Capture the cell that displays the provided text and extract its [x, y] central coordinate. 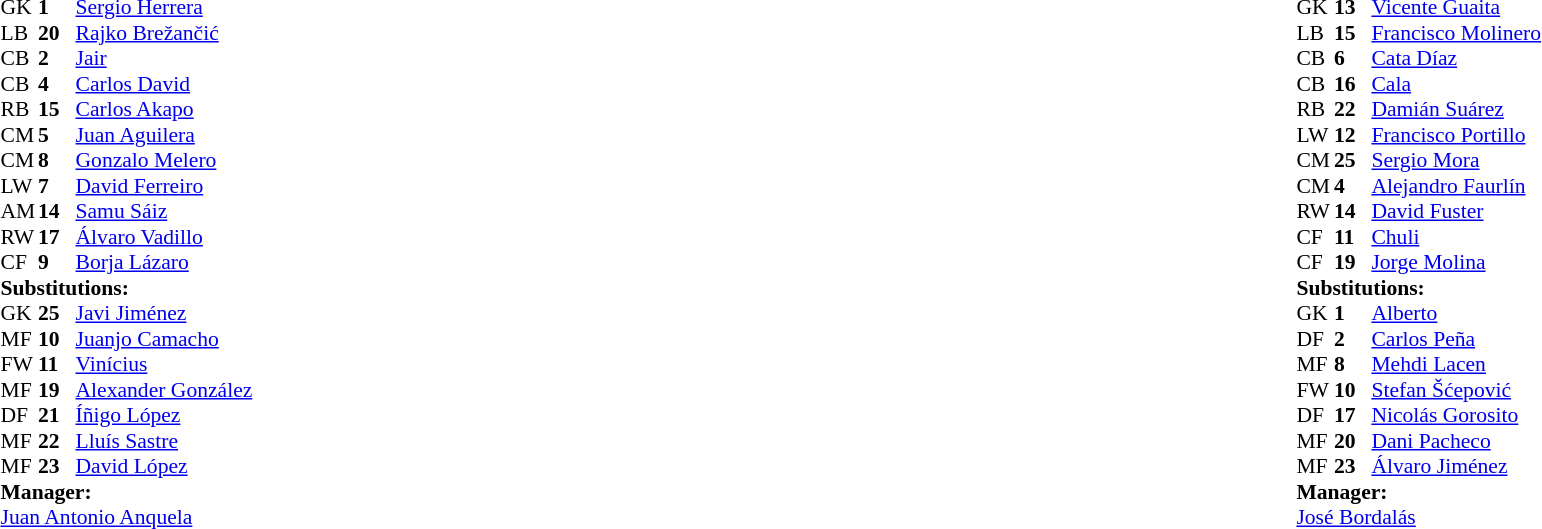
Sergio Mora [1456, 161]
Vinícius [164, 365]
12 [1353, 135]
Cala [1456, 84]
Jair [164, 59]
David Fuster [1456, 211]
Íñigo López [164, 415]
Dani Pacheco [1456, 441]
Alexander González [164, 390]
Borja Lázaro [164, 263]
Francisco Molinero [1456, 33]
6 [1353, 59]
Carlos David [164, 84]
AM [19, 211]
Jorge Molina [1456, 263]
Damián Suárez [1456, 109]
Juanjo Camacho [164, 339]
Cata Díaz [1456, 59]
Lluís Sastre [164, 441]
Gonzalo Melero [164, 161]
Alejandro Faurlín [1456, 186]
Nicolás Gorosito [1456, 415]
21 [57, 415]
9 [57, 263]
Javi Jiménez [164, 313]
David Ferreiro [164, 186]
Álvaro Vadillo [164, 237]
16 [1353, 84]
5 [57, 135]
1 [1353, 313]
Samu Sáiz [164, 211]
Carlos Peña [1456, 339]
Carlos Akapo [164, 109]
Rajko Brežančić [164, 33]
Álvaro Jiménez [1456, 467]
Juan Aguilera [164, 135]
Chuli [1456, 237]
David López [164, 467]
7 [57, 186]
Francisco Portillo [1456, 135]
Alberto [1456, 313]
Stefan Šćepović [1456, 390]
Mehdi Lacen [1456, 365]
